Return the [x, y] coordinate for the center point of the cell that contains the specified text.  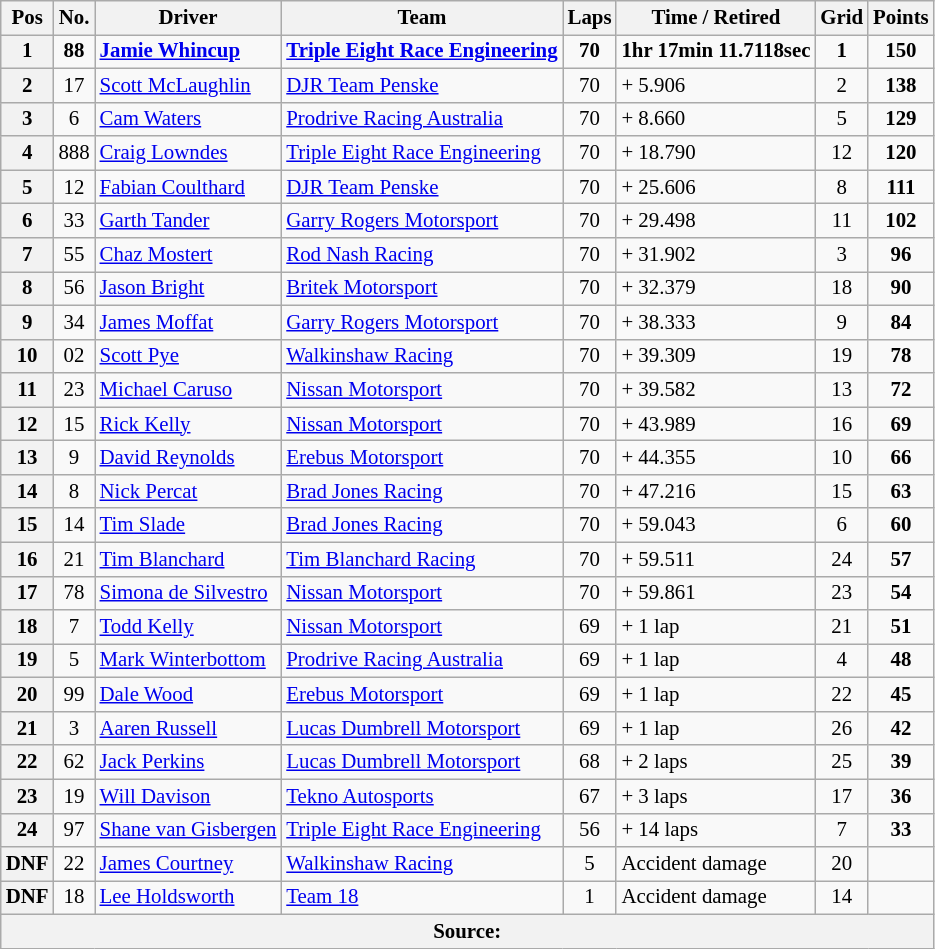
39 [900, 762]
120 [900, 153]
55 [74, 255]
Dale Wood [188, 695]
90 [900, 288]
James Moffat [188, 322]
+ 5.906 [716, 85]
25 [842, 762]
Points [900, 18]
+ 44.355 [716, 458]
88 [74, 51]
+ 43.989 [716, 424]
57 [900, 559]
888 [74, 153]
26 [842, 728]
Britek Motorsport [422, 288]
Lee Holdsworth [188, 898]
Todd Kelly [188, 627]
02 [74, 356]
+ 8.660 [716, 119]
Team 18 [422, 898]
66 [900, 458]
Shane van Gisbergen [188, 830]
+ 29.498 [716, 221]
+ 59.043 [716, 525]
+ 2 laps [716, 762]
+ 14 laps [716, 830]
Jason Bright [188, 288]
Mark Winterbottom [188, 661]
Source: [468, 931]
72 [900, 390]
62 [74, 762]
Jamie Whincup [188, 51]
1hr 17min 11.7118sec [716, 51]
Scott McLaughlin [188, 85]
48 [900, 661]
51 [900, 627]
67 [590, 796]
63 [900, 491]
36 [900, 796]
138 [900, 85]
James Courtney [188, 864]
+ 38.333 [716, 322]
Fabian Coulthard [188, 187]
96 [900, 255]
+ 25.606 [716, 187]
No. [74, 18]
+ 31.902 [716, 255]
Scott Pye [188, 356]
Jack Perkins [188, 762]
Grid [842, 18]
150 [900, 51]
+ 47.216 [716, 491]
Nick Percat [188, 491]
102 [900, 221]
Garth Tander [188, 221]
Aaren Russell [188, 728]
+ 3 laps [716, 796]
84 [900, 322]
99 [74, 695]
Michael Caruso [188, 390]
Craig Lowndes [188, 153]
+ 18.790 [716, 153]
Driver [188, 18]
Rick Kelly [188, 424]
Chaz Mostert [188, 255]
68 [590, 762]
42 [900, 728]
+ 59.511 [716, 559]
+ 32.379 [716, 288]
Will Davison [188, 796]
Time / Retired [716, 18]
54 [900, 593]
+ 39.582 [716, 390]
Pos [28, 18]
Tim Slade [188, 525]
+ 39.309 [716, 356]
Cam Waters [188, 119]
David Reynolds [188, 458]
+ 59.861 [716, 593]
Tim Blanchard Racing [422, 559]
Tim Blanchard [188, 559]
45 [900, 695]
97 [74, 830]
111 [900, 187]
34 [74, 322]
Simona de Silvestro [188, 593]
Tekno Autosports [422, 796]
129 [900, 119]
Rod Nash Racing [422, 255]
Laps [590, 18]
Team [422, 18]
60 [900, 525]
